Scan for the cell matching the given text and deliver its (X, Y) coordinate at center. 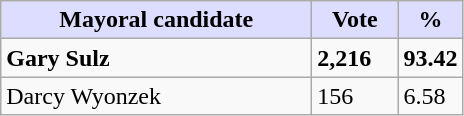
% (430, 20)
Gary Sulz (156, 58)
2,216 (355, 58)
93.42 (430, 58)
6.58 (430, 96)
156 (355, 96)
Mayoral candidate (156, 20)
Darcy Wyonzek (156, 96)
Vote (355, 20)
